Search for the cell housing the specified text and yield its [X, Y] center coordinate. 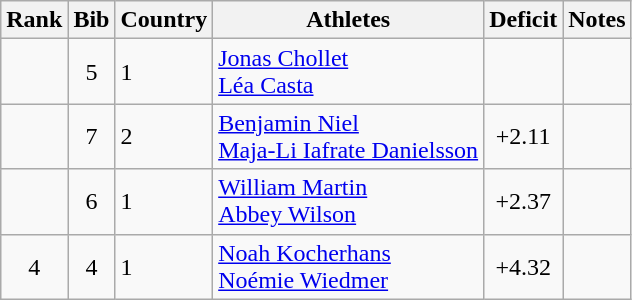
Bib [92, 20]
+2.37 [524, 202]
+4.32 [524, 266]
Jonas CholletLéa Casta [348, 72]
Country [164, 20]
6 [92, 202]
William MartinAbbey Wilson [348, 202]
Athletes [348, 20]
7 [92, 136]
Deficit [524, 20]
2 [164, 136]
Benjamin NielMaja-Li Iafrate Danielsson [348, 136]
Rank [34, 20]
Noah KocherhansNoémie Wiedmer [348, 266]
5 [92, 72]
+2.11 [524, 136]
Notes [597, 20]
